Search for the cell housing the specified text and yield its (x, y) center coordinate. 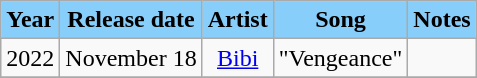
Artist (238, 20)
November 18 (131, 58)
2022 (30, 58)
Year (30, 20)
Notes (442, 20)
Release date (131, 20)
"Vengeance" (340, 58)
Bibi (238, 58)
Song (340, 20)
